Capture the cell that displays the provided text and extract its [X, Y] central coordinate. 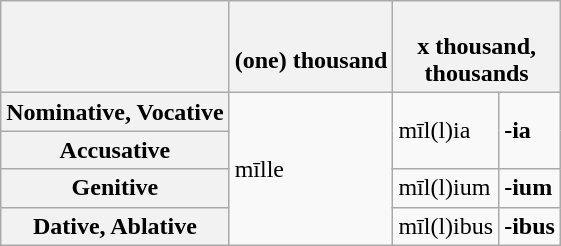
mīl(l)ibus [446, 226]
-ibus [530, 226]
mīl(l)ium [446, 188]
Dative, Ablative [115, 226]
(one) thousand [311, 47]
-ia [530, 131]
x thousand,thousands [476, 47]
-ium [530, 188]
mīl(l)ia [446, 131]
Nominative, Vocative [115, 112]
Accusative [115, 150]
Genitive [115, 188]
mīlle [311, 169]
